Locate the cell with the specified text and output its [x, y] center coordinate. 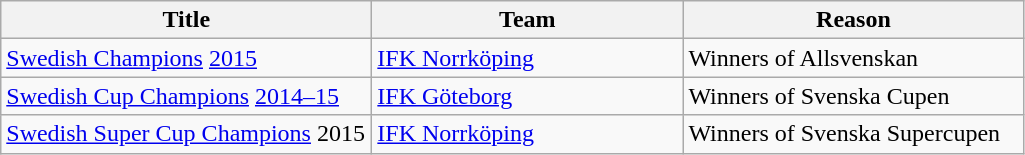
IFK Göteborg [528, 96]
Swedish Cup Champions 2014–15 [186, 96]
Swedish Super Cup Champions 2015 [186, 134]
Winners of Svenska Cupen [854, 96]
Winners of Allsvenskan [854, 58]
Swedish Champions 2015 [186, 58]
Winners of Svenska Supercupen [854, 134]
Team [528, 20]
Reason [854, 20]
Title [186, 20]
